Find where the given text appears and provide that cell's center as [x, y] coordinate. 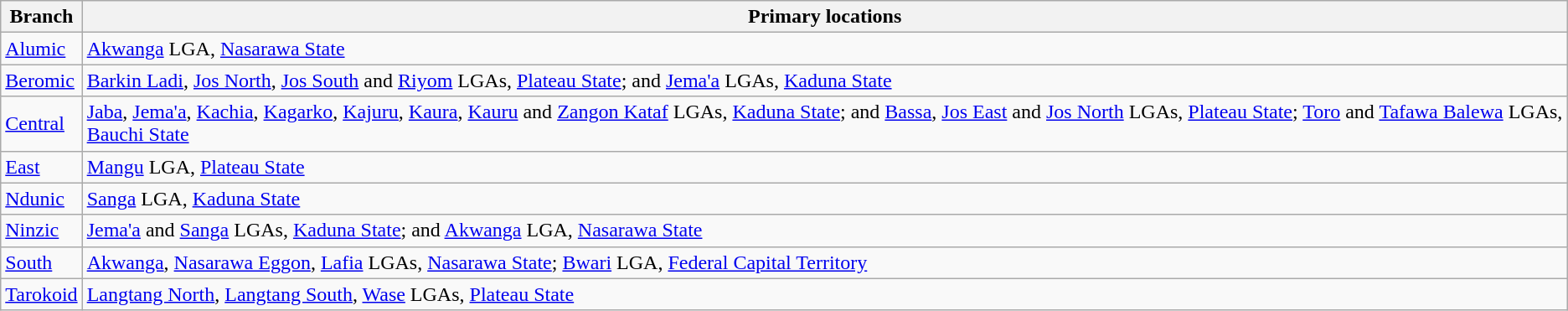
South [42, 262]
Beromic [42, 80]
Akwanga LGA, Nasarawa State [824, 49]
Branch [42, 17]
Barkin Ladi, Jos North, Jos South and Riyom LGAs, Plateau State; and Jema'a LGAs, Kaduna State [824, 80]
Primary locations [824, 17]
Central [42, 124]
Ndunic [42, 199]
East [42, 167]
Akwanga, Nasarawa Eggon, Lafia LGAs, Nasarawa State; Bwari LGA, Federal Capital Territory [824, 262]
Ninzic [42, 231]
Sanga LGA, Kaduna State [824, 199]
Mangu LGA, Plateau State [824, 167]
Jema'a and Sanga LGAs, Kaduna State; and Akwanga LGA, Nasarawa State [824, 231]
Tarokoid [42, 294]
Langtang North, Langtang South, Wase LGAs, Plateau State [824, 294]
Alumic [42, 49]
